Detect which cell encompasses the target text, then output its [X, Y] center coordinate. 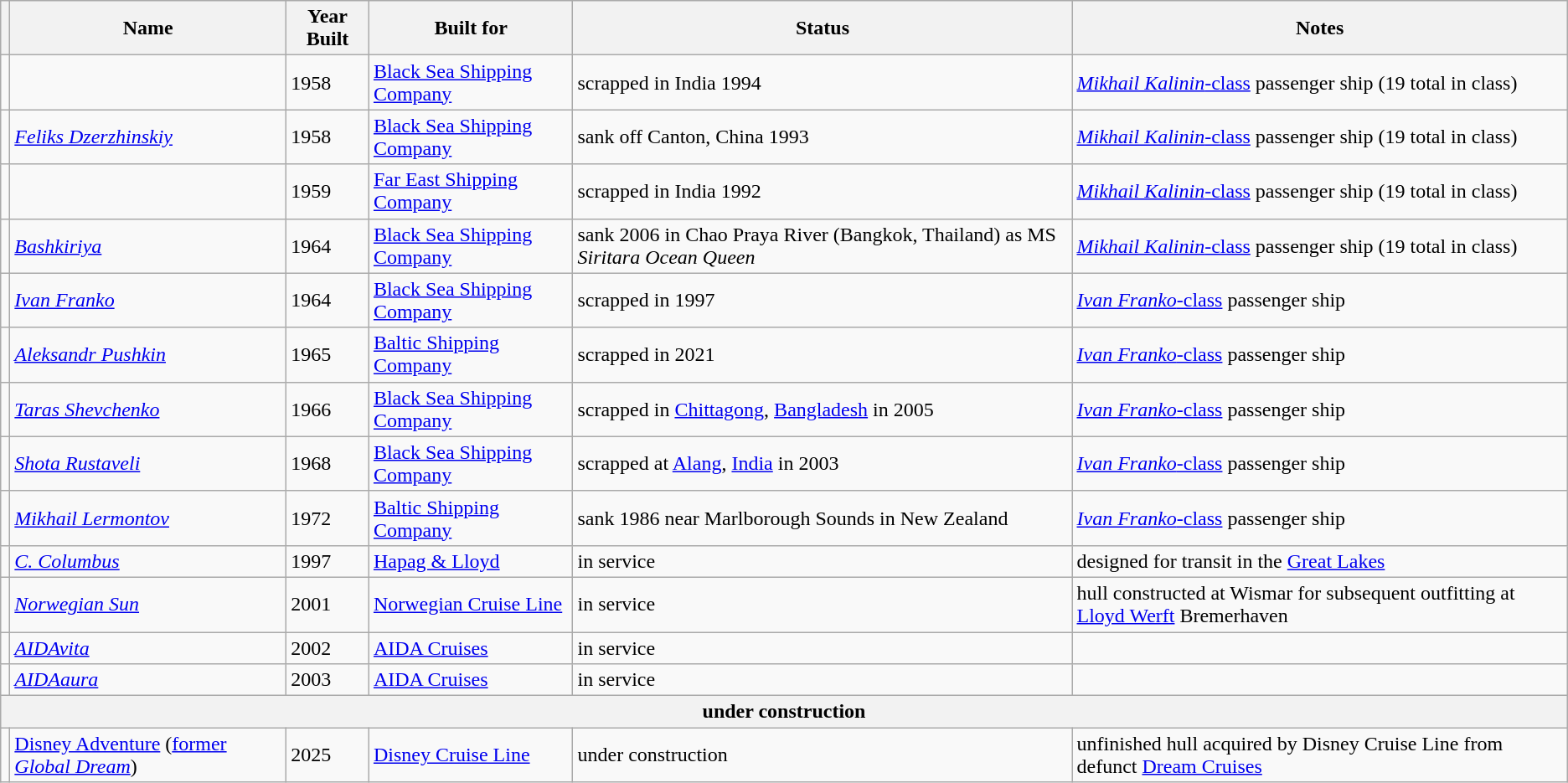
2025 [328, 755]
Notes [1320, 28]
scrapped in India 1994 [823, 82]
C. Columbus [148, 561]
Norwegian Sun [148, 605]
1959 [328, 191]
scrapped at Alang, India in 2003 [823, 464]
Far East Shipping Company [471, 191]
Status [823, 28]
Name [148, 28]
Shota Rustaveli [148, 464]
sank 1986 near Marlborough Sounds in New Zealand [823, 518]
designed for transit in the Great Lakes [1320, 561]
AIDAvita [148, 647]
2002 [328, 647]
Built for [471, 28]
1965 [328, 355]
2001 [328, 605]
scrapped in India 1992 [823, 191]
Taras Shevchenko [148, 409]
2003 [328, 680]
hull constructed at Wismar for subsequent outfitting at Lloyd Werft Bremerhaven [1320, 605]
scrapped in 2021 [823, 355]
1968 [328, 464]
Mikhail Lermontov [148, 518]
sank off Canton, China 1993 [823, 137]
Feliks Dzerzhinskiy [148, 137]
sank 2006 in Chao Praya River (Bangkok, Thailand) as MS Siritara Ocean Queen [823, 246]
Year Built [328, 28]
Hapag & Lloyd [471, 561]
Ivan Franko [148, 300]
1966 [328, 409]
unfinished hull acquired by Disney Cruise Line from defunct Dream Cruises [1320, 755]
Bashkiriya [148, 246]
scrapped in 1997 [823, 300]
Aleksandr Pushkin [148, 355]
Norwegian Cruise Line [471, 605]
Disney Cruise Line [471, 755]
Disney Adventure (former Global Dream) [148, 755]
1997 [328, 561]
AIDAaura [148, 680]
1972 [328, 518]
scrapped in Chittagong, Bangladesh in 2005 [823, 409]
